Determine the (X, Y) coordinate at the center of the cell enclosing the given text.  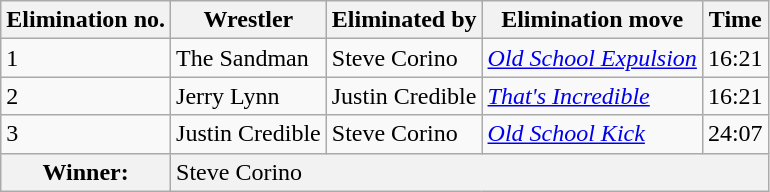
1 (86, 58)
3 (86, 134)
Time (735, 20)
That's Incredible (592, 96)
Old School Expulsion (592, 58)
Elimination move (592, 20)
Old School Kick (592, 134)
Wrestler (249, 20)
Winner: (86, 172)
Elimination no. (86, 20)
Jerry Lynn (249, 96)
Eliminated by (404, 20)
2 (86, 96)
24:07 (735, 134)
The Sandman (249, 58)
